Identify which cell holds the provided text, then report its (x, y) central coordinate. 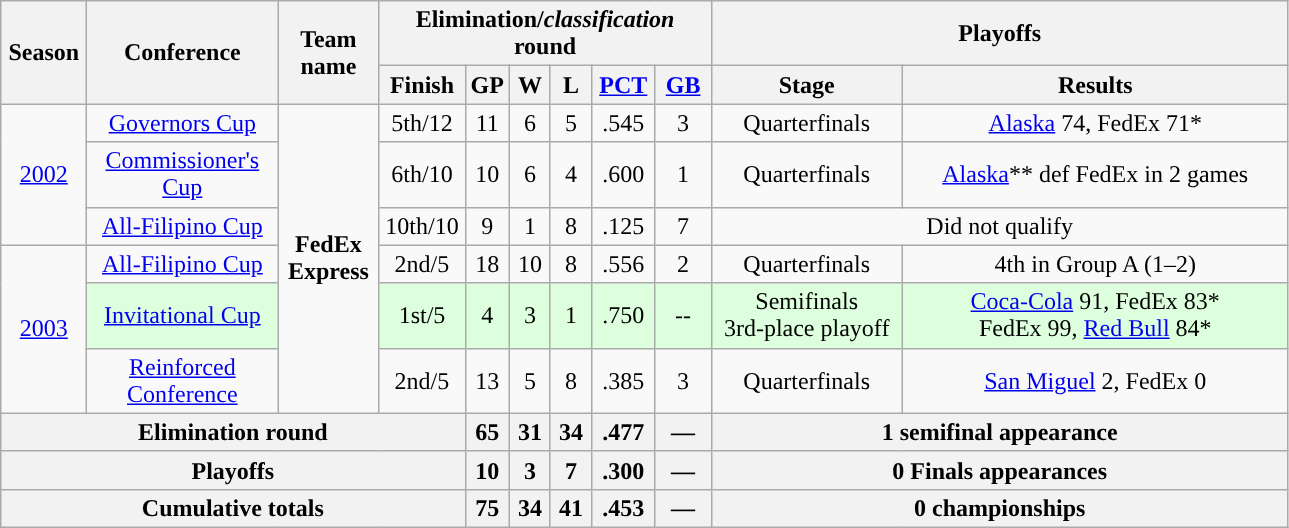
Conference (182, 52)
0 Finals appearances (1000, 470)
.453 (624, 508)
Elimination round (233, 432)
2003 (44, 329)
4th in Group A (1–2) (1095, 264)
.600 (624, 174)
75 (487, 508)
41 (570, 508)
1 semifinal appearance (1000, 432)
-- (683, 316)
Governors Cup (182, 123)
13 (487, 380)
San Miguel 2, FedEx 0 (1095, 380)
.125 (624, 226)
Semifinals3rd-place playoff (806, 316)
.300 (624, 470)
Invitational Cup (182, 316)
Elimination/classification round (545, 34)
18 (487, 264)
PCT (624, 85)
65 (487, 432)
Did not qualify (1000, 226)
.385 (624, 380)
GP (487, 85)
0 championships (1000, 508)
W (530, 85)
31 (530, 432)
1st/5 (422, 316)
.750 (624, 316)
Stage (806, 85)
Alaska 74, FedEx 71* (1095, 123)
11 (487, 123)
Reinforced Conference (182, 380)
5th/12 (422, 123)
Finish (422, 85)
Team name (328, 52)
2002 (44, 174)
.545 (624, 123)
Season (44, 52)
FedEx Express (328, 258)
Alaska** def FedEx in 2 games (1095, 174)
2 (683, 264)
.477 (624, 432)
10th/10 (422, 226)
.556 (624, 264)
9 (487, 226)
L (570, 85)
Coca-Cola 91, FedEx 83*FedEx 99, Red Bull 84* (1095, 316)
Commissioner's Cup (182, 174)
Results (1095, 85)
6th/10 (422, 174)
Cumulative totals (233, 508)
GB (683, 85)
